Identify which cell holds the provided text, then report its (X, Y) central coordinate. 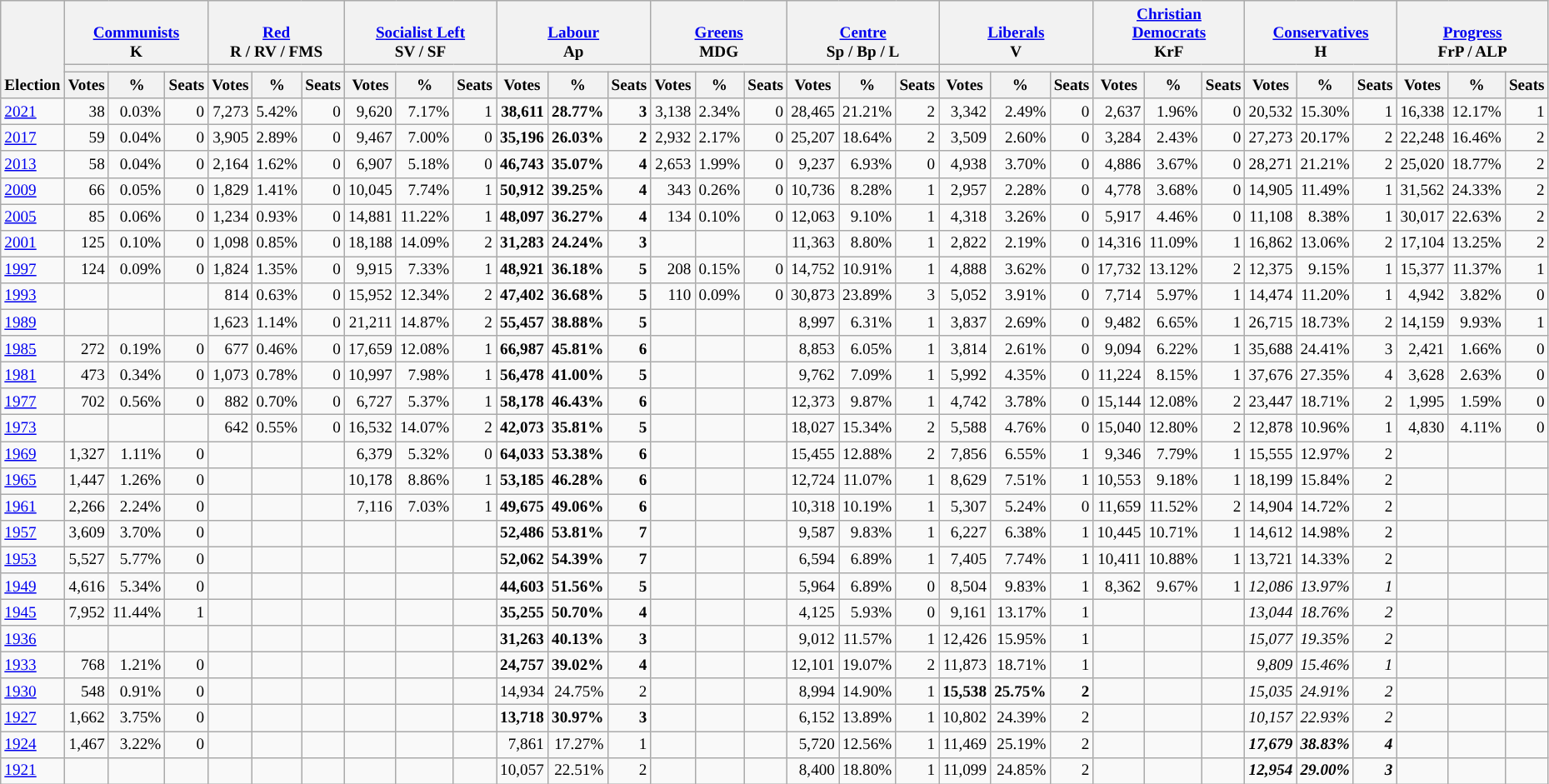
10.96% (1325, 428)
9,012 (813, 639)
882 (230, 402)
2,637 (1119, 112)
4.35% (1021, 375)
35,255 (522, 612)
5.34% (137, 587)
12,878 (1271, 428)
39.02% (577, 665)
0.03% (137, 112)
LabourAp (573, 33)
ChristianDemocratsKrF (1169, 33)
8,997 (813, 322)
13.97% (1325, 587)
85 (87, 217)
25.19% (1021, 744)
11,108 (1271, 217)
2,822 (965, 243)
10,802 (965, 718)
Election (32, 50)
14,159 (1422, 322)
36.68% (577, 296)
55,457 (522, 322)
31,562 (1422, 191)
5.18% (424, 164)
22,248 (1422, 138)
14.33% (1325, 560)
9,915 (370, 270)
1,327 (87, 454)
23,447 (1271, 402)
8,853 (813, 349)
4,942 (1422, 296)
1997 (32, 270)
14.87% (424, 322)
702 (87, 402)
44,603 (522, 587)
13.89% (867, 718)
27.35% (1325, 375)
14.07% (424, 428)
24.91% (1325, 692)
12.34% (424, 296)
12.97% (1325, 454)
22.93% (1325, 718)
59 (87, 138)
11.57% (867, 639)
10.71% (1173, 533)
0.05% (137, 191)
14,904 (1271, 507)
28,465 (813, 112)
9,467 (370, 138)
53,185 (522, 481)
29.00% (1325, 771)
1957 (32, 533)
2009 (32, 191)
5,720 (813, 744)
8,994 (813, 692)
16,338 (1422, 112)
4,888 (965, 270)
54.39% (577, 560)
11.44% (137, 612)
35,688 (1271, 349)
24.85% (1021, 771)
1921 (32, 771)
1981 (32, 375)
14.09% (424, 243)
9,809 (1271, 665)
814 (230, 296)
15,952 (370, 296)
18.73% (1325, 322)
30,873 (813, 296)
0.93% (277, 217)
15.30% (1325, 112)
15.95% (1021, 639)
36.27% (577, 217)
1.41% (277, 191)
ConservativesH (1321, 33)
1961 (32, 507)
5.93% (867, 612)
LiberalsV (1017, 33)
1,995 (1422, 402)
11,469 (965, 744)
6.65% (1173, 322)
ProgressFrP / ALP (1472, 33)
5,052 (965, 296)
1,073 (230, 375)
6,727 (370, 402)
15.46% (1325, 665)
20,532 (1271, 112)
38,611 (522, 112)
28,271 (1271, 164)
3.68% (1173, 191)
49.06% (577, 507)
18.64% (867, 138)
20.17% (1325, 138)
3,628 (1422, 375)
11,099 (965, 771)
52,486 (522, 533)
11,659 (1119, 507)
8.80% (867, 243)
5.42% (277, 112)
4,830 (1422, 428)
3,342 (965, 112)
10,045 (370, 191)
10,553 (1119, 481)
16,532 (370, 428)
110 (673, 296)
1,623 (230, 322)
8,400 (813, 771)
13,721 (1271, 560)
4.11% (1477, 428)
31,263 (522, 639)
7.98% (424, 375)
8,362 (1119, 587)
30.97% (577, 718)
7,273 (230, 112)
18,027 (813, 428)
1.59% (1477, 402)
10,057 (522, 771)
7.00% (424, 138)
49,675 (522, 507)
41.00% (577, 375)
24.41% (1325, 349)
1,662 (87, 718)
208 (673, 270)
56,478 (522, 375)
3.78% (1021, 402)
38.83% (1325, 744)
1.26% (137, 481)
1.21% (137, 665)
1.99% (720, 164)
35.81% (577, 428)
13.12% (1173, 270)
1.96% (1173, 112)
66 (87, 191)
548 (87, 692)
36.18% (577, 270)
6,907 (370, 164)
64,033 (522, 454)
27,273 (1271, 138)
7.09% (867, 375)
45.81% (577, 349)
1924 (32, 744)
3.22% (137, 744)
3,814 (965, 349)
0.85% (277, 243)
2013 (32, 164)
2.28% (1021, 191)
4.46% (1173, 217)
677 (230, 349)
18.80% (867, 771)
5.77% (137, 560)
10,997 (370, 375)
15,077 (1271, 639)
4,742 (965, 402)
2.49% (1021, 112)
15.84% (1325, 481)
18.77% (1477, 164)
12,373 (813, 402)
0.15% (720, 270)
2017 (32, 138)
6.55% (1021, 454)
50,912 (522, 191)
9.15% (1325, 270)
0.56% (137, 402)
7,405 (965, 560)
15,538 (965, 692)
4,616 (87, 587)
768 (87, 665)
18.76% (1325, 612)
15,035 (1271, 692)
9,482 (1119, 322)
14.90% (867, 692)
1973 (32, 428)
9,762 (813, 375)
25.75% (1021, 692)
10,445 (1119, 533)
11.37% (1477, 270)
1977 (32, 402)
3.67% (1173, 164)
9,346 (1119, 454)
473 (87, 375)
2.43% (1173, 138)
5,527 (87, 560)
7,952 (87, 612)
7.17% (424, 112)
18,199 (1271, 481)
12,101 (813, 665)
6,379 (370, 454)
1,467 (87, 744)
2.69% (1021, 322)
4.76% (1021, 428)
9.10% (867, 217)
11.20% (1325, 296)
CentreSp / Bp / L (863, 33)
5,917 (1119, 217)
1985 (32, 349)
22.63% (1477, 217)
134 (673, 217)
1,829 (230, 191)
3.26% (1021, 217)
51.56% (577, 587)
8.28% (867, 191)
2,164 (230, 164)
10.19% (867, 507)
1.11% (137, 454)
1,098 (230, 243)
9,587 (813, 533)
16,862 (1271, 243)
6.93% (867, 164)
25,207 (813, 138)
3,837 (965, 322)
14,752 (813, 270)
8.86% (424, 481)
4,778 (1119, 191)
2.17% (720, 138)
58,178 (522, 402)
13.06% (1325, 243)
0.55% (277, 428)
3.82% (1477, 296)
24.75% (577, 692)
10,318 (813, 507)
40.13% (577, 639)
9.87% (867, 402)
0.70% (277, 402)
17,679 (1271, 744)
15,455 (813, 454)
1,824 (230, 270)
3,509 (965, 138)
1,234 (230, 217)
4,938 (965, 164)
5.97% (1173, 296)
11.52% (1173, 507)
12,375 (1271, 270)
14,474 (1271, 296)
38 (87, 112)
0.19% (137, 349)
13,044 (1271, 612)
11.22% (424, 217)
1.14% (277, 322)
10,178 (370, 481)
24.39% (1021, 718)
5,588 (965, 428)
2021 (32, 112)
7.51% (1021, 481)
5,964 (813, 587)
14,881 (370, 217)
10.88% (1173, 560)
2,421 (1422, 349)
6.05% (867, 349)
16.46% (1477, 138)
22.51% (577, 771)
35,196 (522, 138)
12,724 (813, 481)
3,609 (87, 533)
53.38% (577, 454)
0.91% (137, 692)
21,211 (370, 322)
11.49% (1325, 191)
25,020 (1422, 164)
3.62% (1021, 270)
30,017 (1422, 217)
9,094 (1119, 349)
17,732 (1119, 270)
2.19% (1021, 243)
1.66% (1477, 349)
3.91% (1021, 296)
1945 (32, 612)
7,714 (1119, 296)
35.07% (577, 164)
1.35% (277, 270)
12,063 (813, 217)
2,957 (965, 191)
0.78% (277, 375)
0.26% (720, 191)
46.43% (577, 402)
3,284 (1119, 138)
1989 (32, 322)
6.38% (1021, 533)
17,104 (1422, 243)
7.03% (424, 507)
5,992 (965, 375)
13.17% (1021, 612)
24.24% (577, 243)
0.34% (137, 375)
1,447 (87, 481)
7,856 (965, 454)
10.91% (867, 270)
11.09% (1173, 243)
47,402 (522, 296)
0.46% (277, 349)
9.67% (1173, 587)
10,411 (1119, 560)
6,594 (813, 560)
15,555 (1271, 454)
28.77% (577, 112)
2,932 (673, 138)
2.60% (1021, 138)
17,659 (370, 349)
9,620 (370, 112)
39.25% (577, 191)
24,757 (522, 665)
8.38% (1325, 217)
272 (87, 349)
48,097 (522, 217)
0.63% (277, 296)
14,934 (522, 692)
13,718 (522, 718)
4,125 (813, 612)
46.28% (577, 481)
11,363 (813, 243)
26,715 (1271, 322)
13.25% (1477, 243)
7.33% (424, 270)
6,152 (813, 718)
GreensMDG (719, 33)
50.70% (577, 612)
15.34% (867, 428)
2.24% (137, 507)
2.63% (1477, 375)
7,116 (370, 507)
125 (87, 243)
53.81% (577, 533)
19.07% (867, 665)
2005 (32, 217)
2.89% (277, 138)
1933 (32, 665)
12.80% (1173, 428)
5.32% (424, 454)
1927 (32, 718)
2,653 (673, 164)
18,188 (370, 243)
1965 (32, 481)
15,377 (1422, 270)
12,426 (965, 639)
9,237 (813, 164)
15,144 (1119, 402)
3,905 (230, 138)
11.07% (867, 481)
1969 (32, 454)
58 (87, 164)
14.98% (1325, 533)
1953 (32, 560)
66,987 (522, 349)
Socialist LeftSV / SF (420, 33)
26.03% (577, 138)
46,743 (522, 164)
9.93% (1477, 322)
2,266 (87, 507)
19.35% (1325, 639)
6.31% (867, 322)
4,318 (965, 217)
1949 (32, 587)
8,629 (965, 481)
3,138 (673, 112)
11,224 (1119, 375)
8,504 (965, 587)
1993 (32, 296)
14,905 (1271, 191)
7,861 (522, 744)
7.79% (1173, 454)
4,886 (1119, 164)
52,062 (522, 560)
343 (673, 191)
2.34% (720, 112)
10,157 (1271, 718)
14.72% (1325, 507)
1.62% (277, 164)
0.06% (137, 217)
3.75% (137, 718)
12,954 (1271, 771)
48,921 (522, 270)
23.89% (867, 296)
12,086 (1271, 587)
5,307 (965, 507)
12.17% (1477, 112)
5.24% (1021, 507)
124 (87, 270)
15,040 (1119, 428)
2001 (32, 243)
8.15% (1173, 375)
CommunistsK (137, 33)
5.37% (424, 402)
6,227 (965, 533)
6.22% (1173, 349)
RedR / RV / FMS (277, 33)
17.27% (577, 744)
38.88% (577, 322)
11,873 (965, 665)
642 (230, 428)
9,161 (965, 612)
9.18% (1173, 481)
31,283 (522, 243)
37,676 (1271, 375)
10,736 (813, 191)
12.56% (867, 744)
14,316 (1119, 243)
24.33% (1477, 191)
14,612 (1271, 533)
1936 (32, 639)
1930 (32, 692)
2.61% (1021, 349)
12.88% (867, 454)
42,073 (522, 428)
